Extract the (X, Y) coordinate from the center of the cell holding the provided text.  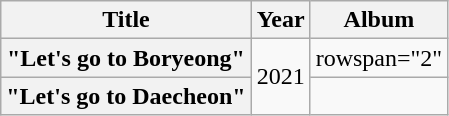
rowspan="2" (379, 58)
Year (280, 20)
Album (379, 20)
2021 (280, 77)
"Let's go to Daecheon" (126, 96)
Title (126, 20)
"Let's go to Boryeong" (126, 58)
